Scan for the cell matching the given text and deliver its (x, y) coordinate at center. 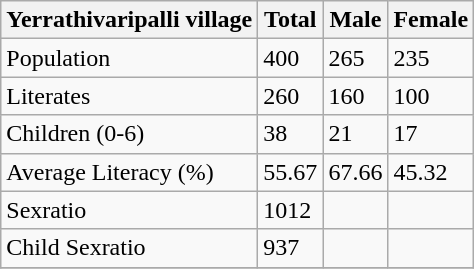
160 (356, 96)
Female (431, 20)
Yerrathivaripalli village (130, 20)
67.66 (356, 172)
Population (130, 58)
100 (431, 96)
1012 (290, 210)
Total (290, 20)
265 (356, 58)
Child Sexratio (130, 248)
55.67 (290, 172)
235 (431, 58)
Literates (130, 96)
Male (356, 20)
Sexratio (130, 210)
937 (290, 248)
Average Literacy (%) (130, 172)
21 (356, 134)
260 (290, 96)
45.32 (431, 172)
Children (0-6) (130, 134)
17 (431, 134)
400 (290, 58)
38 (290, 134)
